Identify which cell holds the provided text, then report its (x, y) central coordinate. 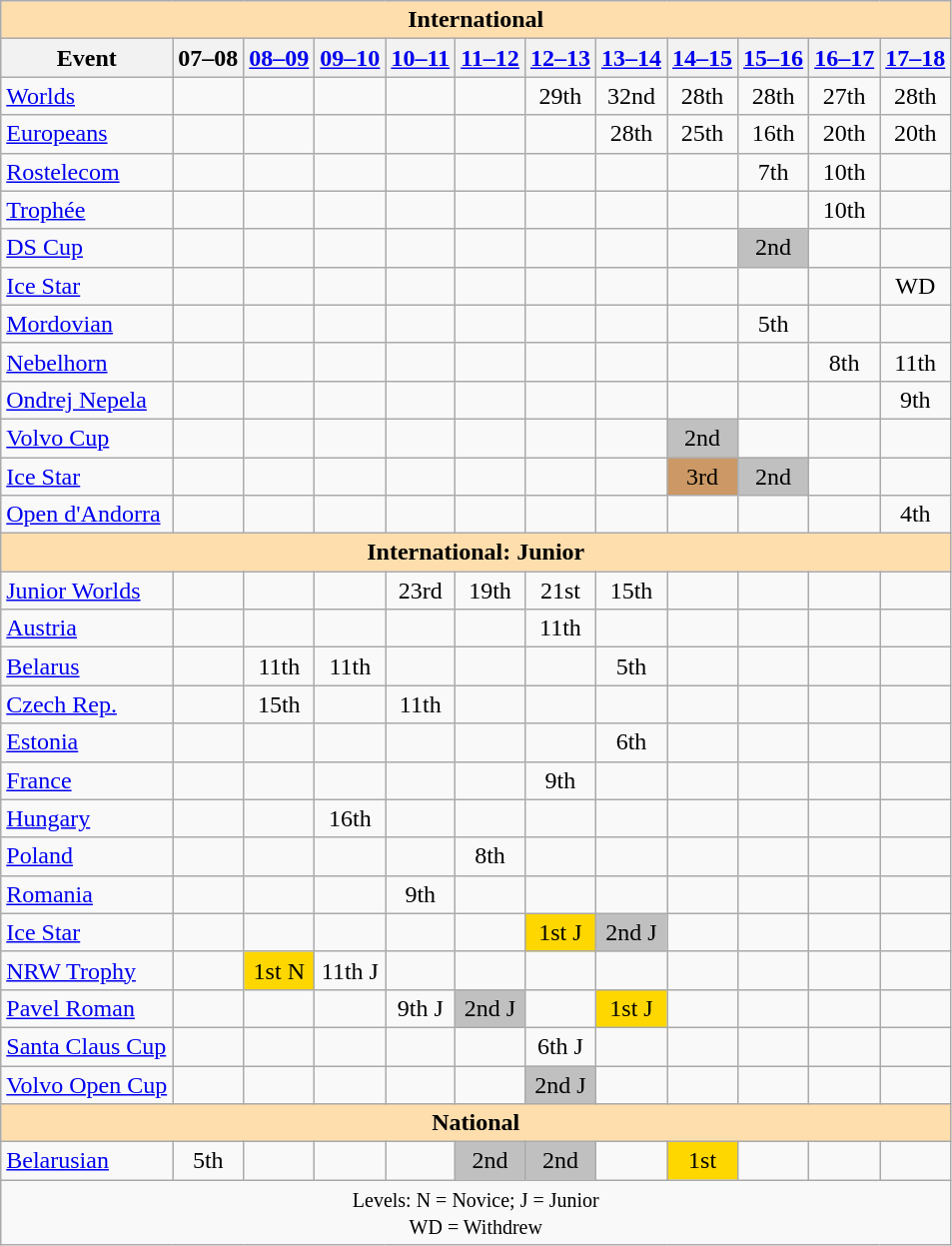
17–18 (915, 58)
Europeans (87, 134)
Austria (87, 628)
09–10 (350, 58)
Ondrej Nepela (87, 400)
11–12 (490, 58)
1st (703, 1161)
6th (631, 742)
Event (87, 58)
France (87, 780)
Nebelhorn (87, 362)
Czech Rep. (87, 704)
Estonia (87, 742)
International: Junior (476, 553)
15–16 (773, 58)
6th J (559, 1046)
Rostelecom (87, 172)
16–17 (845, 58)
08–09 (280, 58)
Trophée (87, 210)
9th J (421, 1008)
DS Cup (87, 248)
13–14 (631, 58)
19th (490, 591)
Mordovian (87, 324)
32nd (631, 96)
Pavel Roman (87, 1008)
NRW Trophy (87, 970)
Romania (87, 894)
21st (559, 591)
11th J (350, 970)
National (476, 1123)
27th (845, 96)
23rd (421, 591)
25th (703, 134)
29th (559, 96)
4th (915, 515)
Worlds (87, 96)
International (476, 20)
Poland (87, 856)
3rd (703, 477)
7th (773, 172)
Belarus (87, 666)
Santa Claus Cup (87, 1046)
WD (915, 286)
12–13 (559, 58)
1st N (280, 970)
14–15 (703, 58)
10–11 (421, 58)
Open d'Andorra (87, 515)
Hungary (87, 818)
07–08 (208, 58)
Volvo Cup (87, 438)
Belarusian (87, 1161)
Junior Worlds (87, 591)
Volvo Open Cup (87, 1084)
Levels: N = Novice; J = Junior WD = Withdrew (476, 1213)
